Output the [x, y] coordinate of the center of the cell containing the given text.  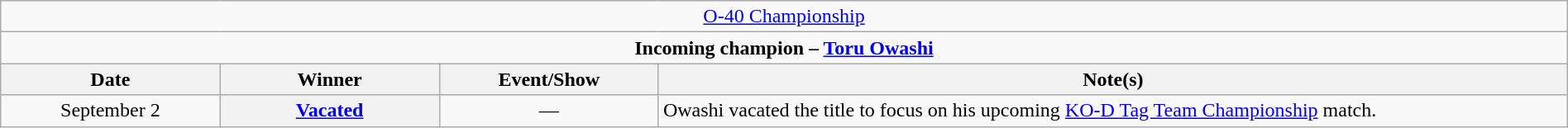
Incoming champion – Toru Owashi [784, 48]
— [549, 111]
Date [111, 79]
September 2 [111, 111]
Note(s) [1113, 79]
Vacated [329, 111]
O-40 Championship [784, 17]
Event/Show [549, 79]
Owashi vacated the title to focus on his upcoming KO-D Tag Team Championship match. [1113, 111]
Winner [329, 79]
